Extract the [X, Y] coordinate from the center of the cell holding the provided text.  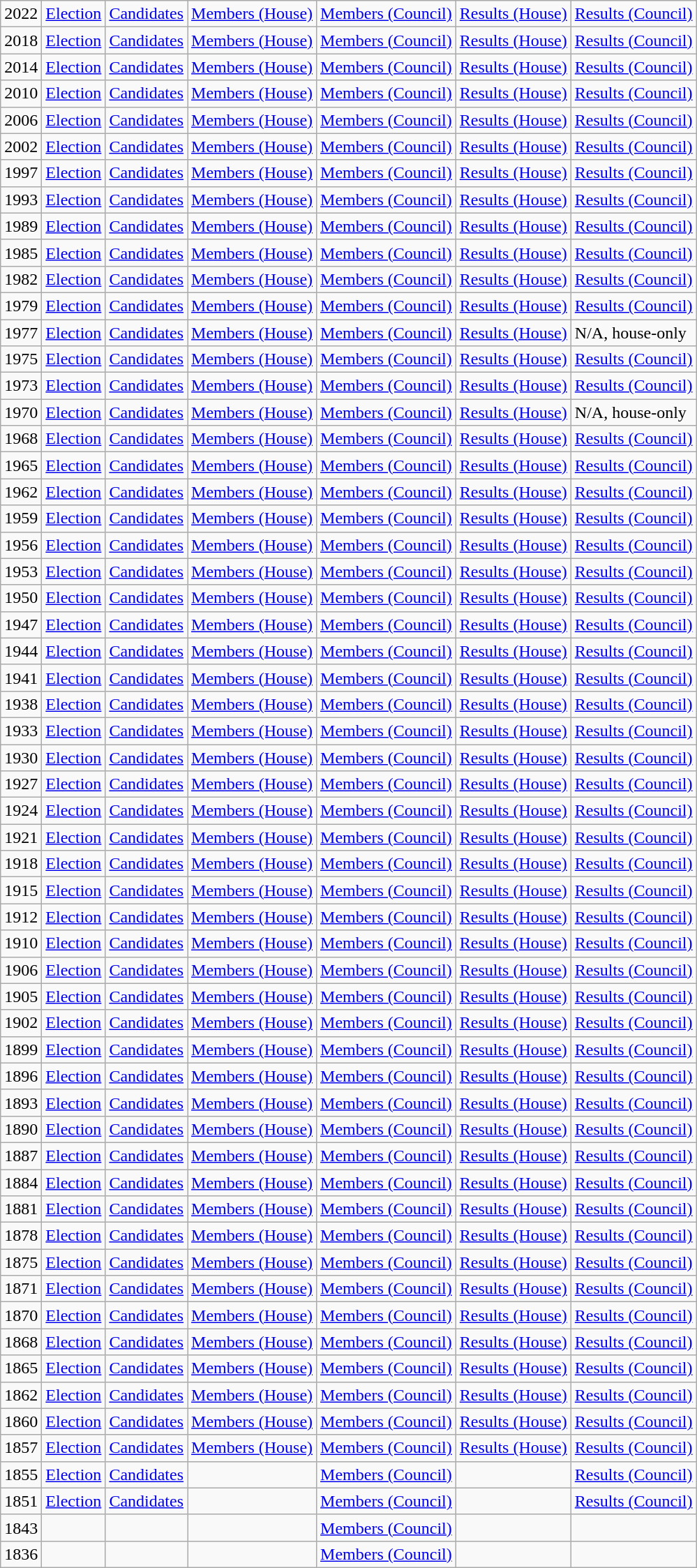
1982 [21, 279]
1938 [21, 704]
1953 [21, 572]
1956 [21, 545]
1975 [21, 359]
1944 [21, 651]
1836 [21, 1554]
1921 [21, 837]
1973 [21, 386]
1910 [21, 943]
1918 [21, 864]
1860 [21, 1421]
2014 [21, 67]
1875 [21, 1262]
1977 [21, 333]
1881 [21, 1209]
1930 [21, 757]
2002 [21, 147]
1912 [21, 917]
1915 [21, 890]
1899 [21, 1050]
1843 [21, 1528]
1959 [21, 518]
1993 [21, 200]
1962 [21, 492]
1896 [21, 1076]
1868 [21, 1342]
1902 [21, 1023]
1884 [21, 1183]
2010 [21, 94]
1878 [21, 1236]
1862 [21, 1395]
1893 [21, 1103]
1890 [21, 1129]
1970 [21, 412]
1865 [21, 1368]
1857 [21, 1448]
1855 [21, 1474]
1997 [21, 173]
1924 [21, 811]
1905 [21, 996]
1989 [21, 226]
1968 [21, 439]
1933 [21, 731]
1979 [21, 306]
1985 [21, 253]
1950 [21, 598]
2018 [21, 40]
2006 [21, 120]
1906 [21, 970]
1965 [21, 465]
1870 [21, 1315]
2022 [21, 14]
1851 [21, 1501]
1871 [21, 1289]
1887 [21, 1156]
1947 [21, 625]
1927 [21, 784]
1941 [21, 678]
